Extract the (x, y) coordinate from the center of the cell holding the provided text.  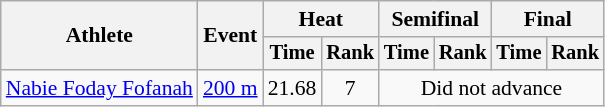
Did not advance (492, 88)
7 (350, 88)
21.68 (292, 88)
Semifinal (435, 19)
Nabie Foday Fofanah (100, 88)
Athlete (100, 36)
Final (547, 19)
Heat (321, 19)
200 m (230, 88)
Event (230, 36)
